Detect which cell encompasses the target text, then output its [X, Y] center coordinate. 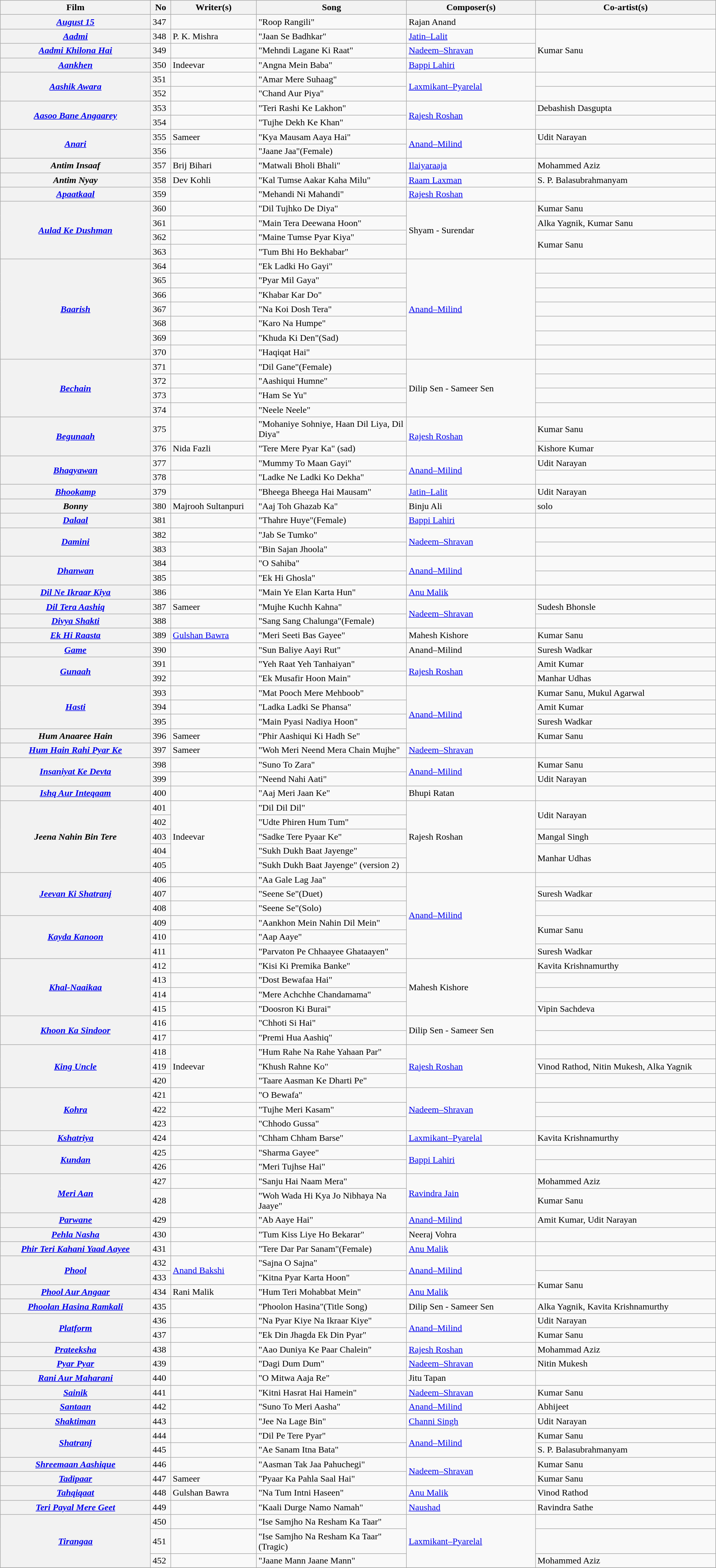
"Matwali Bholi Bhali" [332, 165]
Shatranj [76, 1443]
"Aaj Toh Ghazab Ka" [332, 506]
417 [161, 1037]
"Aap Aaye" [332, 937]
Nitin Mukesh [626, 1364]
"Mat Pooch Mere Mehboob" [332, 693]
"Aankhon Mein Nahin Dil Mein" [332, 923]
Anand Bakshi [214, 1270]
378 [161, 477]
Kishore Kumar [626, 449]
403 [161, 836]
365 [161, 280]
442 [161, 1407]
431 [161, 1249]
Shaktiman [76, 1421]
"Pyar Mil Gaya" [332, 280]
Shyam - Surendar [471, 230]
384 [161, 563]
Kumar Sanu, Mukul Agarwal [626, 693]
Hum Anaaree Hain [76, 736]
"Sang Sang Chalunga"(Female) [332, 621]
"Mehndi Lagane Ki Raat" [332, 51]
"Roop Rangili" [332, 22]
Tahqiqaat [76, 1493]
"Na Koi Dosh Tera" [332, 309]
Vipin Sachdeva [626, 1009]
Hasti [76, 707]
Rani Malik [214, 1292]
Kshatriya [76, 1138]
"Ab Aaye Hai" [332, 1220]
"Meri Tujhse Hai" [332, 1167]
444 [161, 1436]
"Woh Wada Hi Kya Jo Nibhaya Na Jaaye" [332, 1201]
Meri Aan [76, 1193]
393 [161, 693]
King Uncle [76, 1066]
"Khush Rahne Ko" [332, 1066]
360 [161, 209]
"Meri Seeti Bas Gayee" [332, 635]
"Suno To Zara" [332, 765]
"Tere Mere Pyar Ka" (sad) [332, 449]
"Udte Phiren Hum Tum" [332, 822]
388 [161, 621]
Alka Yagnik, Kumar Sanu [626, 223]
Shreemaan Aashique [76, 1464]
Dhanwan [76, 571]
"Tum Kiss Liye Ho Bekarar" [332, 1234]
Prateeksha [76, 1349]
Vinod Rathod [626, 1493]
Aadmi [76, 36]
"O Mitwa Aaja Re" [332, 1378]
Dil Ne Ikraar Kiya [76, 592]
392 [161, 679]
387 [161, 606]
394 [161, 707]
"Doosron Ki Burai" [332, 1009]
"Dagi Dum Dum" [332, 1364]
437 [161, 1335]
432 [161, 1263]
Bhupi Ratan [471, 793]
419 [161, 1066]
Amit Kumar, Udit Narayan [626, 1220]
Film [76, 8]
Majrooh Sultanpuri [214, 506]
Ilaiyaraaja [471, 165]
Tirangaa [76, 1541]
Begunaah [76, 436]
Aashik Awara [76, 86]
410 [161, 937]
"Mummy To Maan Gayi" [332, 463]
"Ek Ladki Ho Gayi" [332, 266]
398 [161, 765]
372 [161, 381]
"Taare Aasman Ke Dharti Pe" [332, 1080]
379 [161, 492]
"Phir Aashiqui Ki Hadh Se" [332, 736]
"Angna Mein Baba" [332, 65]
420 [161, 1080]
"Hum Rahe Na Rahe Yahaan Par" [332, 1052]
395 [161, 722]
389 [161, 635]
"Chhodo Gussa" [332, 1124]
Ravindra Jain [471, 1193]
"Woh Meri Neend Mera Chain Mujhe" [332, 750]
396 [161, 736]
Antim Nyay [76, 180]
367 [161, 309]
P. K. Mishra [214, 36]
353 [161, 108]
Teri Payal Mere Geet [76, 1507]
439 [161, 1364]
Santaan [76, 1407]
"Tujhe Meri Kasam" [332, 1109]
"Mehandi Ni Mahandi" [332, 194]
Insaniyat Ke Devta [76, 772]
Parwane [76, 1220]
"Kaali Durge Namo Namah" [332, 1507]
358 [161, 180]
"Aaj Meri Jaan Ke" [332, 793]
422 [161, 1109]
Khoon Ka Sindoor [76, 1030]
August 15 [76, 22]
448 [161, 1493]
Writer(s) [214, 8]
Nida Fazli [214, 449]
"Seene Se"(Duet) [332, 894]
391 [161, 664]
Song [332, 8]
348 [161, 36]
440 [161, 1378]
381 [161, 520]
Sudesh Bhonsle [626, 606]
"Main Pyasi Nadiya Hoon" [332, 722]
433 [161, 1277]
424 [161, 1138]
Neeraj Vohra [471, 1234]
"Dil Tujhko De Diya" [332, 209]
449 [161, 1507]
375 [161, 429]
Bechain [76, 388]
"Haqiqat Hai" [332, 352]
"Pyaar Ka Pahla Saal Hai" [332, 1479]
Brij Bihari [214, 165]
"Ek Hi Ghosla" [332, 578]
"Main Ye Elan Karta Hun" [332, 592]
402 [161, 822]
"Tujhe Dekh Ke Khan" [332, 122]
347 [161, 22]
"O Bewafa" [332, 1095]
405 [161, 865]
"Jaan Se Badhkar" [332, 36]
Gunaah [76, 671]
401 [161, 808]
415 [161, 1009]
"Chand Aur Piya" [332, 94]
"Mohaniye Sohniye, Haan Dil Liya, Dil Diya" [332, 429]
Anari [76, 144]
"Sajna O Sajna" [332, 1263]
383 [161, 549]
Phoolan Hasina Ramkali [76, 1306]
"Parvaton Pe Chhaayee Ghataayen" [332, 951]
Hum Hain Rahi Pyar Ke [76, 750]
"Aa Gale Lag Jaa" [332, 880]
"Hum Teri Mohabbat Mein" [332, 1292]
Aasoo Bane Angaarey [76, 115]
Aulad Ke Dushman [76, 230]
"Seene Se"(Solo) [332, 908]
Alka Yagnik, Kavita Krishnamurthy [626, 1306]
"Sadke Tere Pyaar Ke" [332, 836]
380 [161, 506]
"Bin Sajan Jhoola" [332, 549]
404 [161, 851]
"Amar Mere Suhaag" [332, 79]
364 [161, 266]
"Chham Chham Barse" [332, 1138]
350 [161, 65]
Jeena Nahin Bin Tere [76, 836]
385 [161, 578]
Ravindra Sathe [626, 1507]
Abhijeet [626, 1407]
Mohammad Aziz [626, 1349]
450 [161, 1522]
374 [161, 409]
"Ladka Ladki Se Phansa" [332, 707]
"Kitna Pyar Karta Hoon" [332, 1277]
446 [161, 1464]
447 [161, 1479]
Vinod Rathod, Nitin Mukesh, Alka Yagnik [626, 1066]
399 [161, 779]
430 [161, 1234]
421 [161, 1095]
Phool Aur Angaar [76, 1292]
359 [161, 194]
"Jaane Jaa"(Female) [332, 151]
356 [161, 151]
414 [161, 994]
Jeevan Ki Shatranj [76, 894]
Damini [76, 542]
435 [161, 1306]
Pyar Pyar [76, 1364]
349 [161, 51]
413 [161, 980]
"Ek Musafir Hoon Main" [332, 679]
425 [161, 1153]
"Teri Rashi Ke Lakhon" [332, 108]
352 [161, 94]
370 [161, 352]
"Dost Bewafaa Hai" [332, 980]
411 [161, 951]
"Suno To Meri Aasha" [332, 1407]
"Sanju Hai Naam Mera" [332, 1181]
436 [161, 1320]
Naushad [471, 1507]
Bhookamp [76, 492]
386 [161, 592]
Ishq Aur Inteqaam [76, 793]
solo [626, 506]
"Ladke Ne Ladki Ko Dekha" [332, 477]
"Neend Nahi Aati" [332, 779]
Kundan [76, 1160]
Apaatkaal [76, 194]
Game [76, 649]
Binju Ali [471, 506]
Bhagyawan [76, 470]
"Phoolon Hasina"(Title Song) [332, 1306]
"Sukh Dukh Baat Jayenge" [332, 851]
409 [161, 923]
"Kisi Ki Premika Banke" [332, 966]
"Kitni Hasrat Hai Hamein" [332, 1393]
445 [161, 1450]
Kohra [76, 1109]
Composer(s) [471, 8]
"Aashiqui Humne" [332, 381]
"Ae Sanam Itna Bata" [332, 1450]
Co-artist(s) [626, 8]
"Neele Neele" [332, 409]
Aankhen [76, 65]
Rani Aur Maharani [76, 1378]
Jitu Tapan [471, 1378]
Baarish [76, 309]
397 [161, 750]
423 [161, 1124]
452 [161, 1560]
"Thahre Huye"(Female) [332, 520]
"Main Tera Deewana Hoon" [332, 223]
Dalaal [76, 520]
412 [161, 966]
"Jab Se Tumko" [332, 535]
416 [161, 1023]
"Premi Hua Aashiq" [332, 1037]
Khal-Naaikaa [76, 987]
357 [161, 165]
373 [161, 395]
"Ham Se Yu" [332, 395]
438 [161, 1349]
Mangal Singh [626, 836]
Pehla Nasha [76, 1234]
427 [161, 1181]
"Aao Duniya Ke Paar Chalein" [332, 1349]
Bonny [76, 506]
371 [161, 366]
"O Sahiba" [332, 563]
369 [161, 338]
"Maine Tumse Pyar Kiya" [332, 237]
"Kal Tumse Aakar Kaha Milu" [332, 180]
"Sun Baliye Aayi Rut" [332, 649]
"Na Tum Intni Haseen" [332, 1493]
355 [161, 137]
Aadmi Khilona Hai [76, 51]
"Tum Bhi Ho Bekhabar" [332, 252]
"Kya Mausam Aaya Hai" [332, 137]
382 [161, 535]
"Ise Samjho Na Resham Ka Taar" [332, 1522]
"Yeh Raat Yeh Tanhaiyan" [332, 664]
Dev Kohli [214, 180]
"Aasman Tak Jaa Pahuchegi" [332, 1464]
366 [161, 295]
376 [161, 449]
408 [161, 908]
441 [161, 1393]
Channi Singh [471, 1421]
Kayda Kanoon [76, 937]
"Bheega Bheega Hai Mausam" [332, 492]
377 [161, 463]
Raam Laxman [471, 180]
Rajan Anand [471, 22]
443 [161, 1421]
400 [161, 793]
"Dil Pe Tere Pyar" [332, 1436]
"Ise Samjho Na Resham Ka Taar"(Tragic) [332, 1541]
Phool [76, 1270]
362 [161, 237]
"Jee Na Lage Bin" [332, 1421]
Ek Hi Raasta [76, 635]
354 [161, 122]
"Jaane Mann Jaane Mann" [332, 1560]
390 [161, 649]
434 [161, 1292]
Antim Insaaf [76, 165]
406 [161, 880]
Platform [76, 1328]
363 [161, 252]
Divya Shakti [76, 621]
Sainik [76, 1393]
368 [161, 323]
351 [161, 79]
"Khuda Ki Den"(Sad) [332, 338]
Debashish Dasgupta [626, 108]
361 [161, 223]
407 [161, 894]
451 [161, 1541]
"Sukh Dukh Baat Jayenge" (version 2) [332, 865]
"Tere Dar Par Sanam"(Female) [332, 1249]
"Mere Achchhe Chandamama" [332, 994]
Tadipaar [76, 1479]
"Karo Na Humpe" [332, 323]
No [161, 8]
"Mujhe Kuchh Kahna" [332, 606]
426 [161, 1167]
428 [161, 1201]
418 [161, 1052]
"Dil Dil Dil" [332, 808]
Dil Tera Aashiq [76, 606]
429 [161, 1220]
Phir Teri Kahani Yaad Aayee [76, 1249]
"Sharma Gayee" [332, 1153]
"Na Pyar Kiye Na Ikraar Kiye" [332, 1320]
"Chhoti Si Hai" [332, 1023]
"Khabar Kar Do" [332, 295]
"Ek Din Jhagda Ek Din Pyar" [332, 1335]
"Dil Gane"(Female) [332, 366]
